Locate the cell with the specified text and output its (x, y) center coordinate. 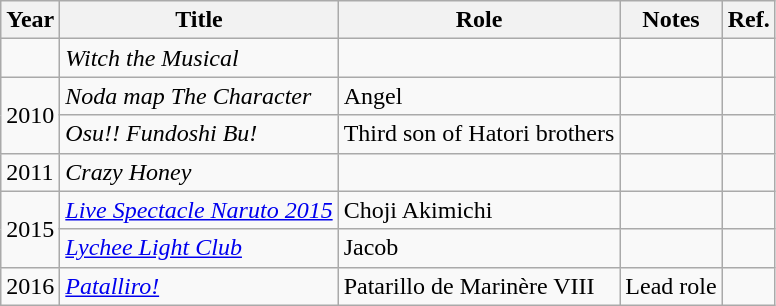
Year (30, 20)
2015 (30, 229)
Role (479, 20)
2010 (30, 115)
Title (199, 20)
Third son of Hatori brothers (479, 134)
Lead role (671, 286)
2011 (30, 172)
Angel (479, 96)
Jacob (479, 248)
Choji Akimichi (479, 210)
Live Spectacle Naruto 2015 (199, 210)
Witch the Musical (199, 58)
Ref. (748, 20)
Patalliro! (199, 286)
Osu!! Fundoshi Bu! (199, 134)
Patarillo de Marinère VIII (479, 286)
2016 (30, 286)
Noda map The Character (199, 96)
Crazy Honey (199, 172)
Notes (671, 20)
Lychee Light Club (199, 248)
